Capture the cell that displays the provided text and extract its [x, y] central coordinate. 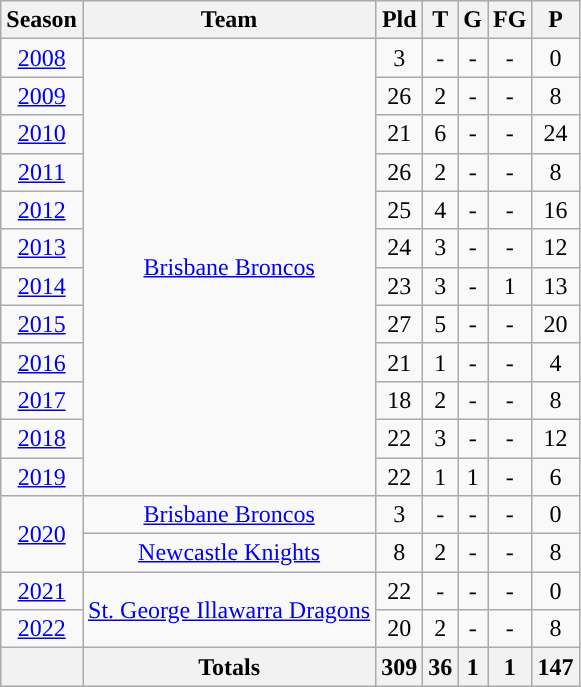
309 [400, 667]
St. George Illawarra Dragons [228, 610]
2009 [42, 96]
16 [556, 210]
27 [400, 324]
2021 [42, 591]
G [473, 20]
Totals [228, 667]
2010 [42, 134]
P [556, 20]
2013 [42, 248]
2018 [42, 438]
13 [556, 286]
2017 [42, 400]
2008 [42, 58]
Season [42, 20]
2015 [42, 324]
23 [400, 286]
2011 [42, 172]
2019 [42, 477]
Newcastle Knights [228, 553]
2014 [42, 286]
18 [400, 400]
25 [400, 210]
2012 [42, 210]
5 [440, 324]
Team [228, 20]
36 [440, 667]
FG [510, 20]
147 [556, 667]
2016 [42, 362]
2022 [42, 629]
Pld [400, 20]
T [440, 20]
2020 [42, 534]
